Output the [X, Y] coordinate of the center of the cell containing the given text.  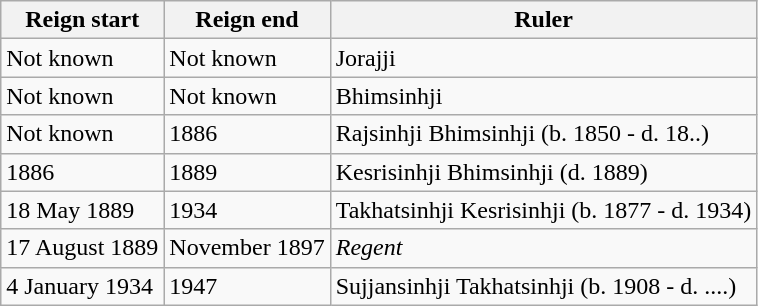
4 January 1934 [82, 286]
November 1897 [247, 248]
1947 [247, 286]
Reign end [247, 20]
Ruler [544, 20]
18 May 1889 [82, 210]
Jorajji [544, 58]
1889 [247, 172]
1934 [247, 210]
Reign start [82, 20]
Takhatsinhji Kesrisinhji (b. 1877 - d. 1934) [544, 210]
Rajsinhji Bhimsinhji (b. 1850 - d. 18..) [544, 134]
Regent [544, 248]
Bhimsinhji [544, 96]
Kesrisinhji Bhimsinhji (d. 1889) [544, 172]
Sujjansinhji Takhatsinhji (b. 1908 - d. ....) [544, 286]
17 August 1889 [82, 248]
